Search for the cell housing the specified text and yield its (x, y) center coordinate. 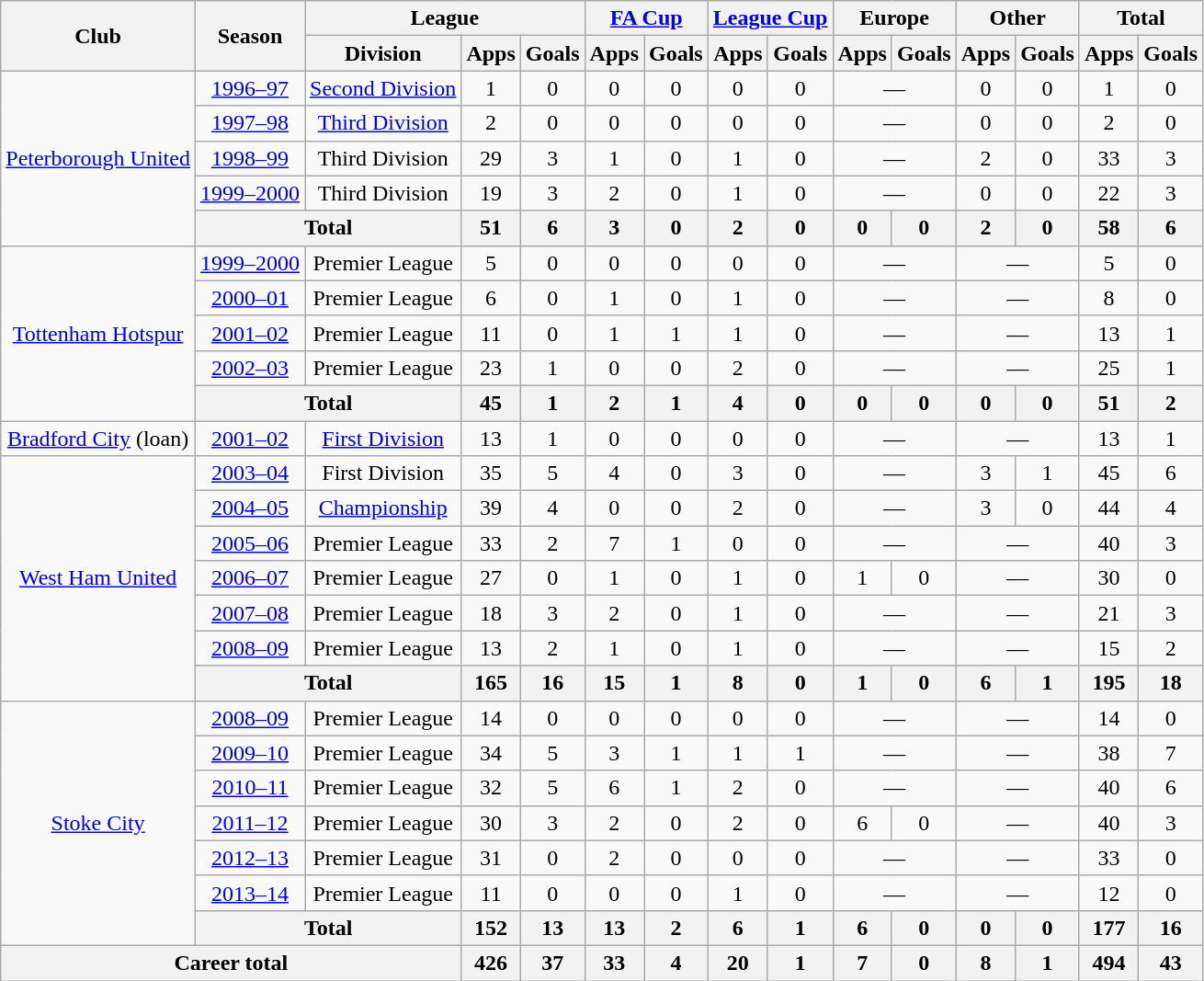
32 (491, 788)
22 (1108, 193)
177 (1108, 928)
Other (1017, 18)
39 (491, 508)
FA Cup (646, 18)
Division (383, 53)
426 (491, 963)
31 (491, 858)
2011–12 (250, 823)
Bradford City (loan) (98, 439)
19 (491, 193)
2006–07 (250, 578)
League Cup (770, 18)
34 (491, 753)
1997–98 (250, 123)
494 (1108, 963)
21 (1108, 613)
2009–10 (250, 753)
195 (1108, 683)
Peterborough United (98, 158)
2003–04 (250, 473)
165 (491, 683)
Club (98, 36)
25 (1108, 368)
2000–01 (250, 298)
Season (250, 36)
27 (491, 578)
1998–99 (250, 158)
2005–06 (250, 543)
Career total (232, 963)
35 (491, 473)
29 (491, 158)
League (445, 18)
2004–05 (250, 508)
12 (1108, 893)
Europe (894, 18)
152 (491, 928)
23 (491, 368)
44 (1108, 508)
38 (1108, 753)
2002–03 (250, 368)
2013–14 (250, 893)
2007–08 (250, 613)
Stoke City (98, 823)
West Ham United (98, 578)
1996–97 (250, 88)
20 (737, 963)
37 (552, 963)
43 (1171, 963)
Championship (383, 508)
Second Division (383, 88)
2010–11 (250, 788)
58 (1108, 228)
2012–13 (250, 858)
Tottenham Hotspur (98, 333)
